Pinpoint the cell where the given text exists, returning its (X, Y) midpoint coordinate. 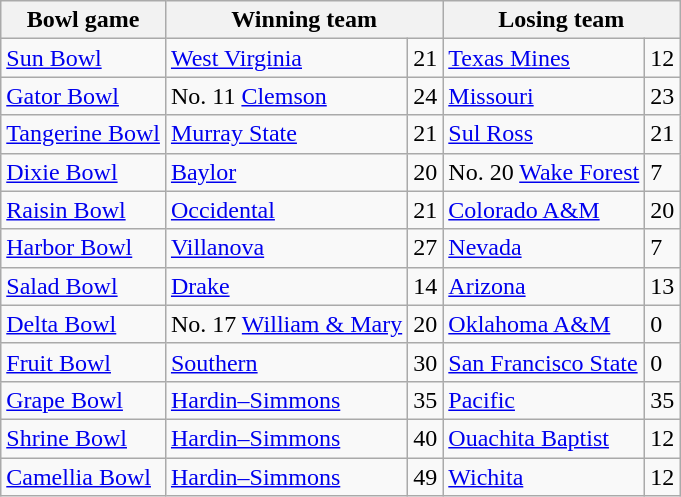
23 (662, 96)
Bowl game (84, 20)
Winning team (304, 20)
Sul Ross (544, 134)
30 (426, 362)
49 (426, 477)
Sun Bowl (84, 58)
13 (662, 286)
Oklahoma A&M (544, 324)
Villanova (286, 248)
14 (426, 286)
No. 20 Wake Forest (544, 172)
27 (426, 248)
No. 11 Clemson (286, 96)
Shrine Bowl (84, 438)
Colorado A&M (544, 210)
Delta Bowl (84, 324)
Losing team (562, 20)
No. 17 William & Mary (286, 324)
Ouachita Baptist (544, 438)
Harbor Bowl (84, 248)
Grape Bowl (84, 400)
Baylor (286, 172)
Missouri (544, 96)
Gator Bowl (84, 96)
Dixie Bowl (84, 172)
Raisin Bowl (84, 210)
Arizona (544, 286)
Salad Bowl (84, 286)
40 (426, 438)
Texas Mines (544, 58)
Fruit Bowl (84, 362)
Southern (286, 362)
Tangerine Bowl (84, 134)
Occidental (286, 210)
Drake (286, 286)
West Virginia (286, 58)
Wichita (544, 477)
Murray State (286, 134)
24 (426, 96)
Camellia Bowl (84, 477)
Pacific (544, 400)
Nevada (544, 248)
San Francisco State (544, 362)
